Provide the (x, y) coordinate of the cell's center where the given text is located.  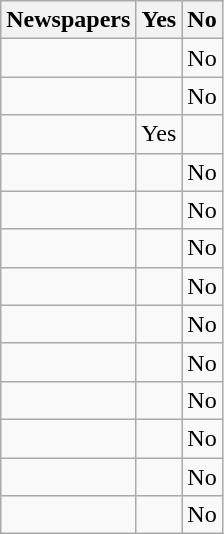
Newspapers (68, 20)
